Output the (x, y) coordinate of the center of the cell containing the given text.  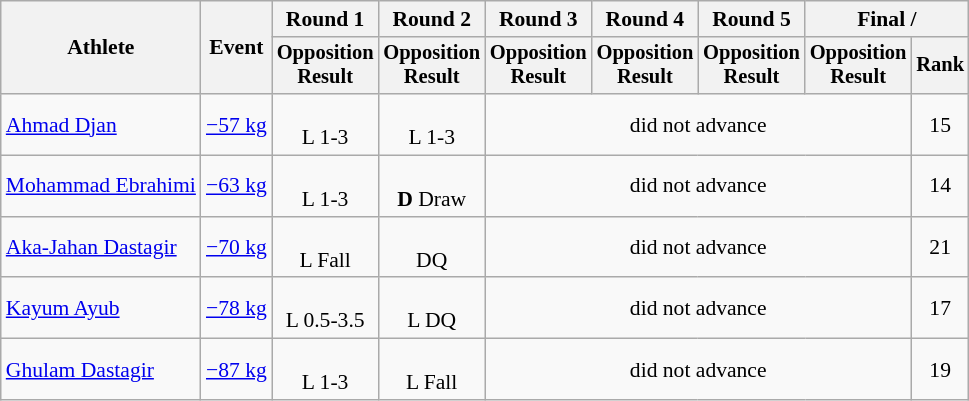
L 0.5-3.5 (326, 308)
L DQ (432, 308)
Rank (940, 66)
17 (940, 308)
Ahmad Djan (101, 124)
Aka-Jahan Dastagir (101, 248)
−63 kg (236, 186)
Round 3 (538, 19)
Ghulam Dastagir (101, 370)
Athlete (101, 48)
Final / (887, 19)
Event (236, 48)
Kayum Ayub (101, 308)
−87 kg (236, 370)
15 (940, 124)
−57 kg (236, 124)
14 (940, 186)
−78 kg (236, 308)
−70 kg (236, 248)
19 (940, 370)
DQ (432, 248)
Mohammad Ebrahimi (101, 186)
Round 4 (646, 19)
Round 1 (326, 19)
Round 5 (752, 19)
D Draw (432, 186)
21 (940, 248)
Round 2 (432, 19)
